Determine the [X, Y] coordinate at the center of the cell enclosing the given text.  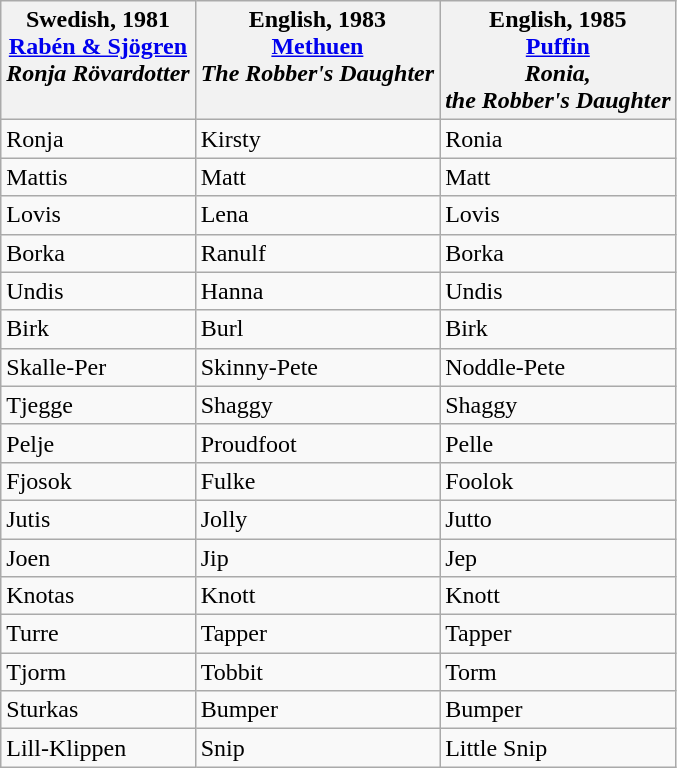
Pelle [558, 443]
Burl [317, 329]
Sturkas [98, 710]
Skinny-Pete [317, 367]
Snip [317, 748]
Turre [98, 634]
Fulke [317, 481]
Ronia [558, 139]
Proudfoot [317, 443]
Torm [558, 672]
English, 1985PuffinRonia,the Robber's Daughter [558, 60]
Lena [317, 215]
Ranulf [317, 253]
Jolly [317, 519]
Joen [98, 557]
Little Snip [558, 748]
Tobbit [317, 672]
Fjosok [98, 481]
Knotas [98, 596]
Swedish, 1981Rabén & SjögrenRonja Rövardotter [98, 60]
Kirsty [317, 139]
Hanna [317, 291]
English, 1983MethuenThe Robber's Daughter [317, 60]
Noddle-Pete [558, 367]
Mattis [98, 177]
Ronja [98, 139]
Foolok [558, 481]
Tjegge [98, 405]
Skalle-Per [98, 367]
Lill-Klippen [98, 748]
Jep [558, 557]
Jutis [98, 519]
Jutto [558, 519]
Jip [317, 557]
Tjorm [98, 672]
Pelje [98, 443]
